Locate the cell with the specified text and output its (X, Y) center coordinate. 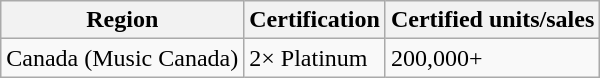
Region (122, 20)
2× Platinum (315, 58)
200,000+ (492, 58)
Certified units/sales (492, 20)
Canada (Music Canada) (122, 58)
Certification (315, 20)
